Detect which cell encompasses the target text, then output its [X, Y] center coordinate. 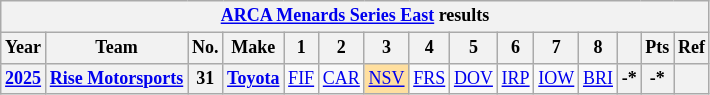
ARCA Menards Series East results [356, 16]
BRI [598, 78]
CAR [341, 78]
Ref [692, 48]
IRP [516, 78]
FIF [302, 78]
Make [254, 48]
7 [556, 48]
2025 [24, 78]
NSV [386, 78]
IOW [556, 78]
8 [598, 48]
3 [386, 48]
Rise Motorsports [116, 78]
6 [516, 48]
4 [430, 48]
1 [302, 48]
No. [206, 48]
FRS [430, 78]
Team [116, 48]
Pts [658, 48]
5 [474, 48]
Year [24, 48]
DOV [474, 78]
2 [341, 48]
Toyota [254, 78]
31 [206, 78]
